Scan for the cell matching the given text and deliver its (X, Y) coordinate at center. 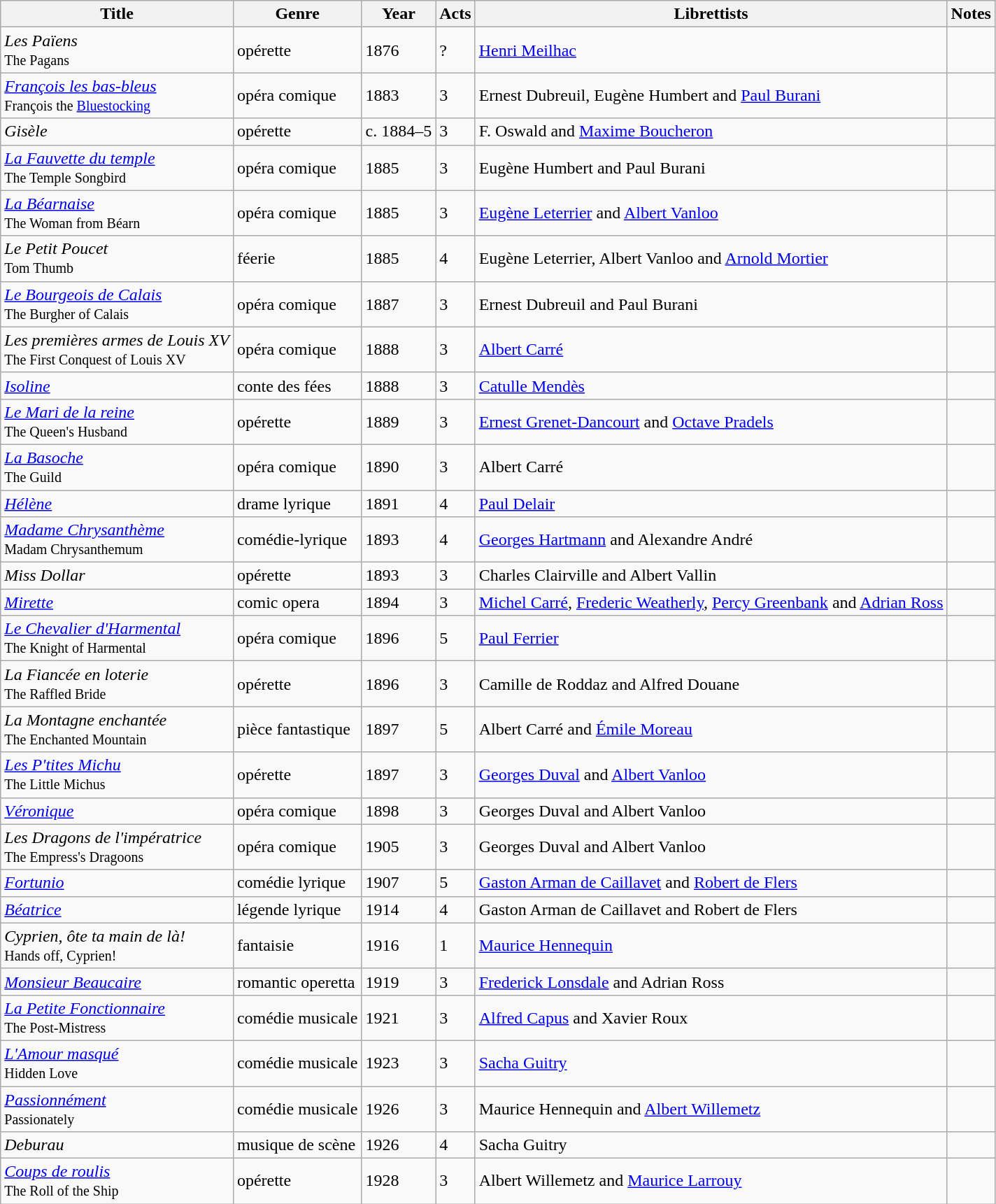
légende lyrique (297, 909)
1889 (399, 421)
1928 (399, 1181)
Miss Dollar (118, 576)
François les bas-bleusFrançois the Bluestocking (118, 95)
La BasocheThe Guild (118, 467)
Ernest Grenet-Dancourt and Octave Pradels (711, 421)
Title (118, 14)
L'Amour masquéHidden Love (118, 1063)
musique de scène (297, 1145)
La Fiancée en loterieThe Raffled Bride (118, 684)
Hélène (118, 503)
1905 (399, 847)
Henri Meilhac (711, 50)
1891 (399, 503)
Georges Hartmann and Alexandre André (711, 540)
fantaisie (297, 946)
Monsieur Beaucaire (118, 982)
La Fauvette du templeThe Temple Songbird (118, 168)
féerie (297, 259)
Ernest Dubreuil and Paul Burani (711, 304)
Cyprien, ôte ta main de là!Hands off, Cyprien! (118, 946)
Ernest Dubreuil, Eugène Humbert and Paul Burani (711, 95)
Year (399, 14)
F. Oswald and Maxime Boucheron (711, 132)
Maurice Hennequin and Albert Willemetz (711, 1108)
Charles Clairville and Albert Vallin (711, 576)
Eugène Leterrier and Albert Vanloo (711, 213)
comédie lyrique (297, 883)
1876 (399, 50)
1921 (399, 1017)
Maurice Hennequin (711, 946)
Acts (455, 14)
Librettists (711, 14)
PassionnémentPassionately (118, 1108)
Paul Delair (711, 503)
La BéarnaiseThe Woman from Béarn (118, 213)
Notes (971, 14)
Eugène Humbert and Paul Burani (711, 168)
La Montagne enchantéeThe Enchanted Mountain (118, 729)
Les premières armes de Louis XVThe First Conquest of Louis XV (118, 350)
1898 (399, 811)
romantic operetta (297, 982)
1907 (399, 883)
Eugène Leterrier, Albert Vanloo and Arnold Mortier (711, 259)
Madame ChrysanthèmeMadam Chrysanthemum (118, 540)
1916 (399, 946)
comic opera (297, 602)
Véronique (118, 811)
Paul Ferrier (711, 638)
Le Petit PoucetTom Thumb (118, 259)
1923 (399, 1063)
Le Mari de la reineThe Queen's Husband (118, 421)
Catulle Mendès (711, 385)
Le Bourgeois de CalaisThe Burgher of Calais (118, 304)
Isoline (118, 385)
Albert Willemetz and Maurice Larrouy (711, 1181)
1 (455, 946)
Camille de Roddaz and Alfred Douane (711, 684)
La Petite FonctionnaireThe Post-Mistress (118, 1017)
Fortunio (118, 883)
Deburau (118, 1145)
conte des fées (297, 385)
1887 (399, 304)
? (455, 50)
drame lyrique (297, 503)
Béatrice (118, 909)
pièce fantastique (297, 729)
Gisèle (118, 132)
Les PaïensThe Pagans (118, 50)
Alfred Capus and Xavier Roux (711, 1017)
Albert Carré and Émile Moreau (711, 729)
Coups de roulisThe Roll of the Ship (118, 1181)
Les Dragons de l'impératriceThe Empress's Dragoons (118, 847)
1894 (399, 602)
comédie-lyrique (297, 540)
Genre (297, 14)
Les P'tites MichuThe Little Michus (118, 775)
Le Chevalier d'HarmentalThe Knight of Harmental (118, 638)
1890 (399, 467)
Michel Carré, Frederic Weatherly, Percy Greenbank and Adrian Ross (711, 602)
Mirette (118, 602)
1883 (399, 95)
1919 (399, 982)
1914 (399, 909)
Frederick Lonsdale and Adrian Ross (711, 982)
c. 1884–5 (399, 132)
